Provide the [x, y] coordinate of the cell's center where the given text is located.  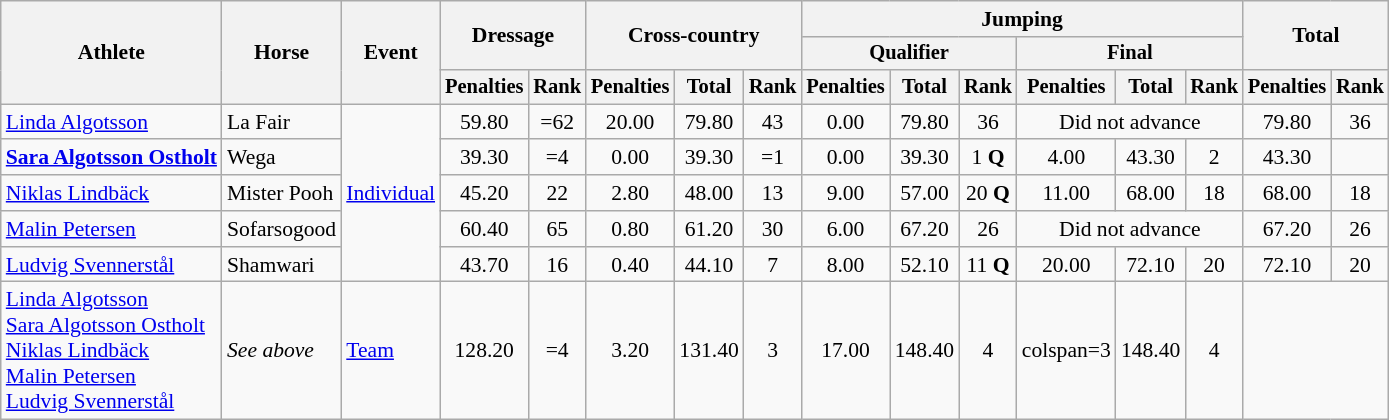
59.80 [484, 122]
43.70 [484, 265]
Individual [390, 193]
11.00 [1066, 193]
61.20 [708, 229]
Malin Petersen [112, 229]
Jumping [1022, 19]
52.10 [924, 265]
Event [390, 52]
57.00 [924, 193]
2.80 [630, 193]
9.00 [845, 193]
Ludvig Svennerstål [112, 265]
7 [773, 265]
30 [773, 229]
0.80 [630, 229]
See above [282, 351]
13 [773, 193]
Final [1130, 54]
Horse [282, 52]
Linda Algotsson [112, 122]
131.40 [708, 351]
Niklas Lindbäck [112, 193]
20 Q [988, 193]
16 [557, 265]
colspan=3 [1066, 351]
3 [773, 351]
Shamwari [282, 265]
60.40 [484, 229]
Qualifier [908, 54]
0.40 [630, 265]
22 [557, 193]
=62 [557, 122]
11 Q [988, 265]
Team [390, 351]
La Fair [282, 122]
17.00 [845, 351]
Sofarsogood [282, 229]
43 [773, 122]
4.00 [1066, 158]
Dressage [513, 36]
Mister Pooh [282, 193]
3.20 [630, 351]
6.00 [845, 229]
1 Q [988, 158]
Cross-country [694, 36]
65 [557, 229]
Linda AlgotssonSara Algotsson OstholtNiklas LindbäckMalin PetersenLudvig Svennerstål [112, 351]
8.00 [845, 265]
128.20 [484, 351]
Wega [282, 158]
Athlete [112, 52]
=1 [773, 158]
48.00 [708, 193]
2 [1214, 158]
44.10 [708, 265]
Sara Algotsson Ostholt [112, 158]
45.20 [484, 193]
